Determine the [x, y] coordinate at the center of the cell enclosing the given text.  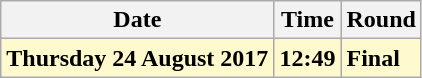
Time [308, 20]
Date [138, 20]
Round [381, 20]
Final [381, 58]
Thursday 24 August 2017 [138, 58]
12:49 [308, 58]
